Scan for the cell matching the given text and deliver its (X, Y) coordinate at center. 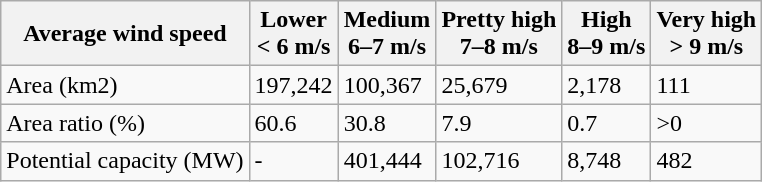
High8–9 m/s (606, 34)
2,178 (606, 85)
Lower< 6 m/s (294, 34)
Potential capacity (MW) (125, 161)
8,748 (606, 161)
401,444 (387, 161)
Pretty high7–8 m/s (499, 34)
111 (706, 85)
482 (706, 161)
Area ratio (%) (125, 123)
Very high> 9 m/s (706, 34)
0.7 (606, 123)
Average wind speed (125, 34)
7.9 (499, 123)
197,242 (294, 85)
- (294, 161)
Area (km2) (125, 85)
100,367 (387, 85)
60.6 (294, 123)
>0 (706, 123)
30.8 (387, 123)
Medium6–7 m/s (387, 34)
25,679 (499, 85)
102,716 (499, 161)
